Return [x, y] of the center of cell containing provided text 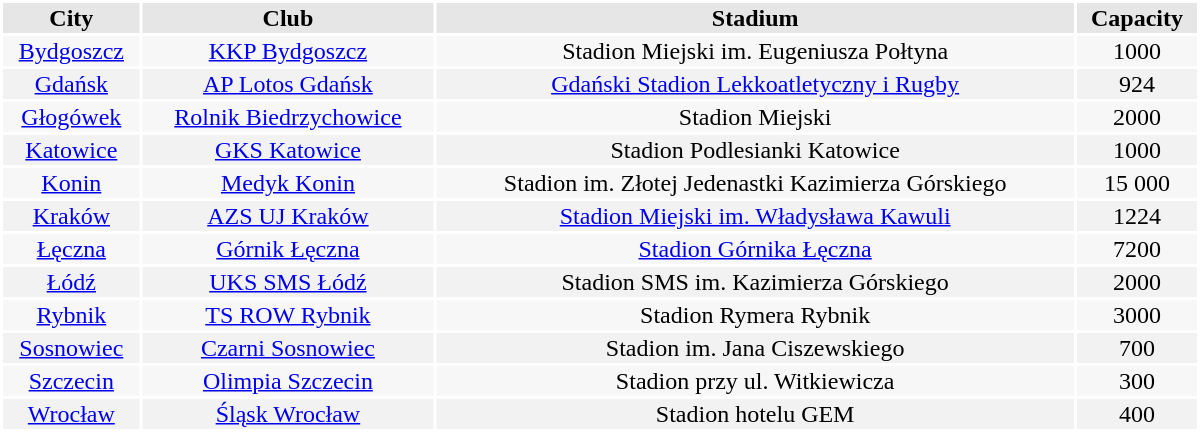
Szczecin [72, 381]
924 [1137, 84]
Sosnowiec [72, 348]
GKS Katowice [288, 150]
Stadion Miejski [755, 117]
Bydgoszcz [72, 51]
Stadion Rymera Rybnik [755, 315]
Gdańsk [72, 84]
Górnik Łęczna [288, 249]
Stadion Podlesianki Katowice [755, 150]
1224 [1137, 216]
AP Lotos Gdańsk [288, 84]
Stadion Miejski im. Władysława Kawuli [755, 216]
Medyk Konin [288, 183]
Konin [72, 183]
Rybnik [72, 315]
Club [288, 18]
Śląsk Wrocław [288, 414]
Czarni Sosnowiec [288, 348]
Stadion SMS im. Kazimierza Górskiego [755, 282]
AZS UJ Kraków [288, 216]
Łódź [72, 282]
Wrocław [72, 414]
Katowice [72, 150]
City [72, 18]
Capacity [1137, 18]
15 000 [1137, 183]
Stadion Miejski im. Eugeniusza Połtyna [755, 51]
7200 [1137, 249]
Stadion Górnika Łęczna [755, 249]
Stadion im. Złotej Jedenastki Kazimierza Górskiego [755, 183]
KKP Bydgoszcz [288, 51]
Stadion hotelu GEM [755, 414]
Głogówek [72, 117]
Stadion przy ul. Witkiewicza [755, 381]
Olimpia Szczecin [288, 381]
Kraków [72, 216]
Gdański Stadion Lekkoatletyczny i Rugby [755, 84]
Rolnik Biedrzychowice [288, 117]
400 [1137, 414]
UKS SMS Łódź [288, 282]
Łęczna [72, 249]
300 [1137, 381]
Stadion im. Jana Ciszewskiego [755, 348]
TS ROW Rybnik [288, 315]
700 [1137, 348]
3000 [1137, 315]
Stadium [755, 18]
